Locate the cell with the specified text and output its [X, Y] center coordinate. 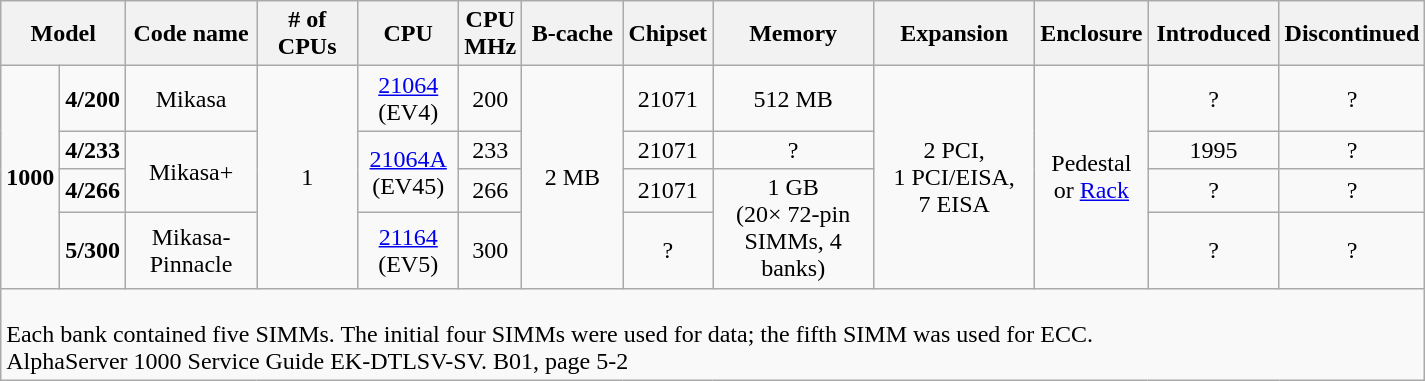
1 GB (20× 72-pin SIMMs, 4 banks) [794, 228]
21164 (EV5) [408, 250]
Memory [794, 34]
Mikasa+ [192, 172]
4/200 [93, 98]
1000 [30, 177]
Discontinued [1352, 34]
1995 [1214, 150]
Introduced [1214, 34]
266 [490, 191]
CPU MHz [490, 34]
Mikasa [192, 98]
# of CPUs [308, 34]
512 MB [794, 98]
2 PCI, 1 PCI/EISA, 7 EISA [954, 177]
Chipset [668, 34]
300 [490, 250]
4/233 [93, 150]
Mikasa-Pinnacle [192, 250]
1 [308, 177]
Model [64, 34]
Enclosure [1092, 34]
B-cache [572, 34]
21064A (EV45) [408, 172]
21064 (EV4) [408, 98]
Expansion [954, 34]
CPU [408, 34]
4/266 [93, 191]
200 [490, 98]
2 MB [572, 177]
Pedestal or Rack [1092, 177]
Code name [192, 34]
233 [490, 150]
5/300 [93, 250]
